Extract the (X, Y) coordinate from the center of the cell holding the provided text.  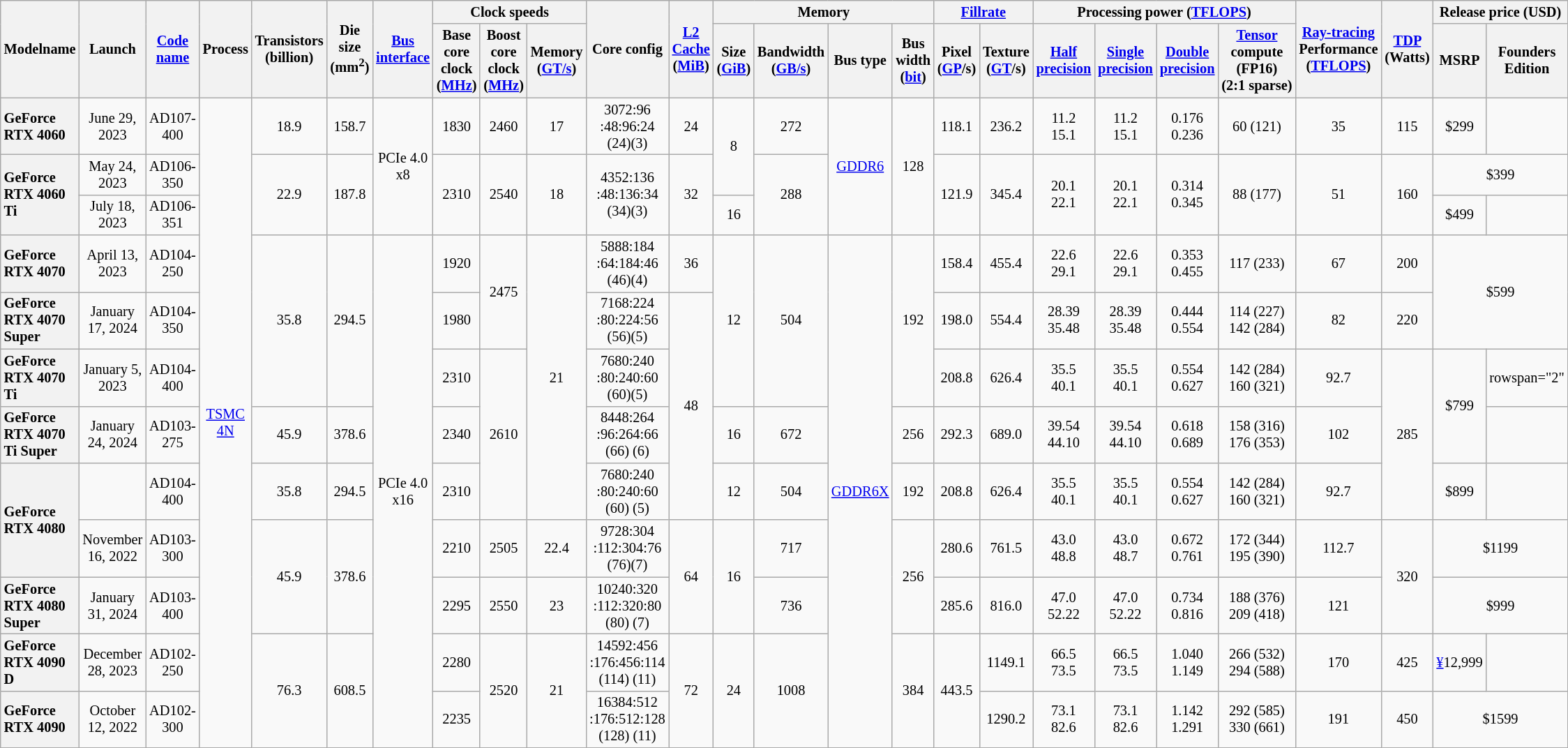
188 (376)209 (418) (1257, 606)
AD106-350 (172, 174)
4352:136 :48:136:34 (34)(3) (627, 194)
Clock speeds (509, 12)
GDDR6 (860, 166)
GeForce RTX 4070 (40, 264)
TDP (Watts) (1407, 49)
2235 (456, 719)
Boost core clock (MHz) (504, 61)
22.4 (557, 548)
17 (557, 126)
0.4440.554 (1187, 320)
2210 (456, 548)
292 (585)330 (661) (1257, 719)
AD102-250 (172, 662)
AD104-350 (172, 320)
Base core clock (MHz) (456, 61)
$1199 (1501, 548)
GeForce RTX 4090 (40, 719)
January 17, 2024 (112, 320)
Processing power (TFLOPS) (1165, 12)
2475 (504, 292)
288 (791, 194)
July 18, 2023 (112, 215)
450 (1407, 719)
$799 (1460, 406)
1980 (456, 320)
AD103-275 (172, 435)
GeForce RTX 4070 Ti Super (40, 435)
October 12, 2022 (112, 719)
67 (1338, 264)
Launch (112, 49)
118.1 (957, 126)
Release price (USD) (1501, 12)
November 16, 2022 (112, 548)
18.9 (289, 126)
198.0 (957, 320)
200 (1407, 264)
160 (1407, 194)
7680:240 :80:240:60 (60)(5) (627, 377)
2460 (504, 126)
172 (344)195 (390) (1257, 548)
Fillrate (983, 12)
GeForce RTX 4070 Super (40, 320)
January 24, 2024 (112, 435)
1290.2 (1006, 719)
2610 (504, 434)
Bus type (860, 61)
$399 (1501, 174)
May 24, 2023 (112, 174)
187.8 (350, 194)
$599 (1501, 292)
191 (1338, 719)
AD102-300 (172, 719)
60 (121) (1257, 126)
Transistors (billion) (289, 49)
102 (1338, 435)
236.2 (1006, 126)
Core config (627, 49)
717 (791, 548)
345.4 (1006, 194)
Tensor compute (FP16) (2:1 sparse) (1257, 61)
554.4 (1006, 320)
Double precision (1187, 61)
2340 (456, 435)
AD104-250 (172, 264)
GeForce RTX 4080 (40, 519)
$1599 (1501, 719)
MSRP (1460, 61)
$899 (1460, 491)
112.7 (1338, 548)
January 31, 2024 (112, 606)
22.9 (289, 194)
32 (691, 194)
16384:512 :176:512:128 (128) (11) (627, 719)
10240:320 :112:320:80 (80) (7) (627, 606)
Texture (GT/s) (1006, 61)
2550 (504, 606)
GeForce RTX 4070 Ti (40, 377)
48 (691, 406)
2520 (504, 691)
Modelname (40, 49)
18 (557, 194)
7680:240 :80:240:60 (60) (5) (627, 491)
425 (1407, 662)
14592:456 :176:456:114 (114) (11) (627, 662)
88 (177) (1257, 194)
5888:184 :64:184:46 (46)(4) (627, 264)
121.9 (957, 194)
76.3 (289, 691)
1.1421.291 (1187, 719)
Memory (824, 12)
PCIe 4.0 x16 (403, 491)
115 (1407, 126)
82 (1338, 320)
Code name (172, 49)
672 (791, 435)
292.3 (957, 435)
455.4 (1006, 264)
January 5, 2023 (112, 377)
128 (913, 166)
Process (226, 49)
$999 (1501, 606)
Single precision (1126, 61)
April 13, 2023 (112, 264)
266 (532)294 (588) (1257, 662)
PCIe 4.0 x8 (403, 166)
3072:96 :48:96:24 (24)(3) (627, 126)
158.4 (957, 264)
285.6 (957, 606)
TSMC 4N (226, 423)
285 (1407, 434)
272 (791, 126)
¥12,999 (1460, 662)
GDDR6X (860, 491)
280.6 (957, 548)
443.5 (957, 691)
1008 (791, 691)
761.5 (1006, 548)
8 (734, 147)
2280 (456, 662)
736 (791, 606)
AD103-300 (172, 548)
1.0401.149 (1187, 662)
GeForce RTX 4080 Super (40, 606)
June 29, 2023 (112, 126)
608.5 (350, 691)
GeForce RTX 4060 (40, 126)
114 (227)142 (284) (1257, 320)
9728:304 :112:304:76 (76)(7) (627, 548)
0.3140.345 (1187, 194)
8448:264 :96:264:66 (66) (6) (627, 435)
23 (557, 606)
43.048.8 (1064, 548)
220 (1407, 320)
AD106-351 (172, 215)
117 (233) (1257, 264)
Pixel (GP/s) (957, 61)
Founders Edition (1526, 61)
GeForce RTX 4060 Ti (40, 194)
Bus width (bit) (913, 61)
1149.1 (1006, 662)
158.7 (350, 126)
AD107-400 (172, 126)
689.0 (1006, 435)
816.0 (1006, 606)
AD103-400 (172, 606)
64 (691, 576)
Die size (mm2) (350, 49)
7168:224 :80:224:56 (56)(5) (627, 320)
2295 (456, 606)
December 28, 2023 (112, 662)
384 (913, 691)
72 (691, 691)
Ray-tracing Performance (TFLOPS) (1338, 49)
Size (GiB) (734, 61)
0.7340.816 (1187, 606)
2505 (504, 548)
43.048.7 (1126, 548)
158 (316)176 (353) (1257, 435)
rowspan="2" (1526, 377)
0.3530.455 (1187, 264)
0.6720.761 (1187, 548)
0.1760.236 (1187, 126)
GeForce RTX 4090 D (40, 662)
$499 (1460, 215)
36 (691, 264)
1920 (456, 264)
Memory (GT/s) (557, 61)
L2 Cache (MiB) (691, 49)
121 (1338, 606)
$299 (1460, 126)
170 (1338, 662)
Bandwidth (GB/s) (791, 61)
51 (1338, 194)
320 (1407, 576)
2540 (504, 194)
Half precision (1064, 61)
Bus interface (403, 49)
0.6180.689 (1187, 435)
35 (1338, 126)
1830 (456, 126)
